Extract the (X, Y) coordinate from the center of the cell holding the provided text.  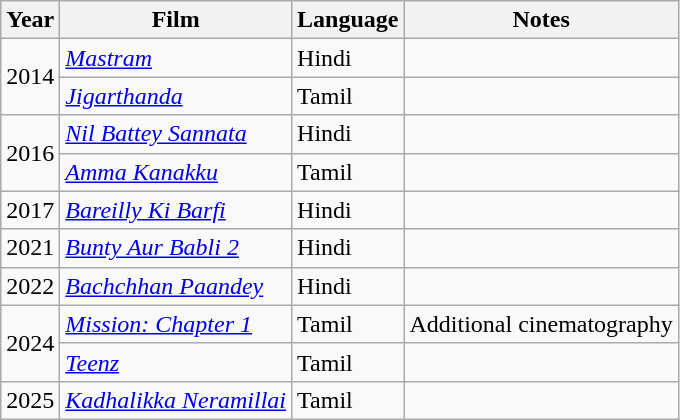
Bachchhan Paandey (176, 286)
2024 (30, 343)
Amma Kanakku (176, 172)
Mission: Chapter 1 (176, 324)
Bareilly Ki Barfi (176, 210)
Notes (541, 20)
Year (30, 20)
2014 (30, 77)
Nil Battey Sannata (176, 134)
Bunty Aur Babli 2 (176, 248)
Additional cinematography (541, 324)
2021 (30, 248)
Mastram (176, 58)
2025 (30, 400)
2022 (30, 286)
Language (348, 20)
Teenz (176, 362)
Kadhalikka Neramillai (176, 400)
2017 (30, 210)
Jigarthanda (176, 96)
2016 (30, 153)
Film (176, 20)
